Locate the cell with the specified text and output its (X, Y) center coordinate. 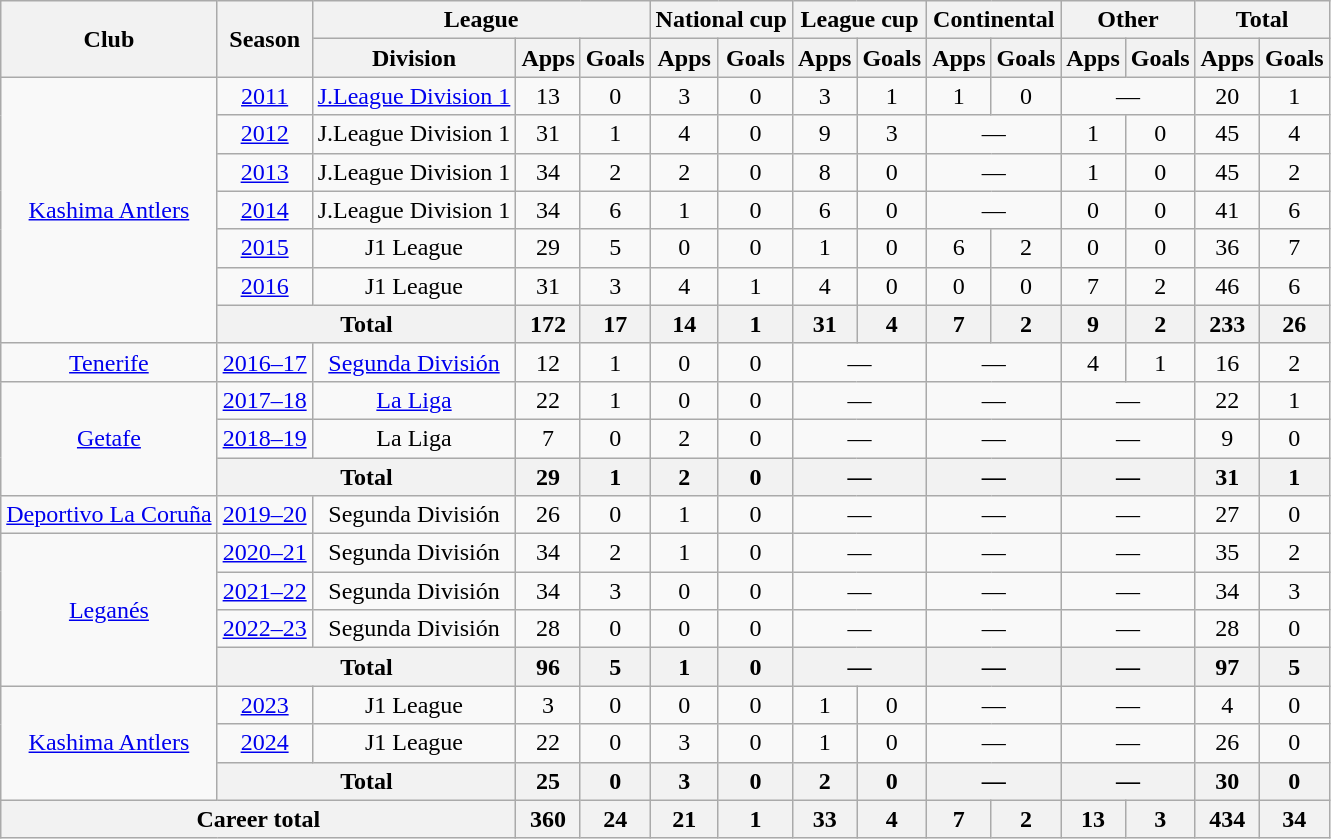
Season (264, 39)
2017–18 (264, 400)
2016 (264, 286)
National cup (721, 20)
2015 (264, 248)
233 (1227, 324)
172 (548, 324)
30 (1227, 781)
2011 (264, 96)
8 (824, 172)
Continental (994, 20)
Tenerife (109, 362)
21 (684, 819)
League (481, 20)
2024 (264, 743)
2021–22 (264, 591)
360 (548, 819)
2014 (264, 210)
2016–17 (264, 362)
36 (1227, 248)
Division (414, 58)
27 (1227, 515)
Leganés (109, 610)
2013 (264, 172)
24 (615, 819)
16 (1227, 362)
Getafe (109, 438)
League cup (859, 20)
Career total (258, 819)
2022–23 (264, 629)
14 (684, 324)
25 (548, 781)
2020–21 (264, 553)
12 (548, 362)
2023 (264, 705)
35 (1227, 553)
41 (1227, 210)
Deportivo La Coruña (109, 515)
96 (548, 667)
17 (615, 324)
33 (824, 819)
434 (1227, 819)
46 (1227, 286)
2018–19 (264, 438)
97 (1227, 667)
2012 (264, 134)
Other (1128, 20)
2019–20 (264, 515)
20 (1227, 96)
Club (109, 39)
